Locate the cell with the specified text and output its [X, Y] center coordinate. 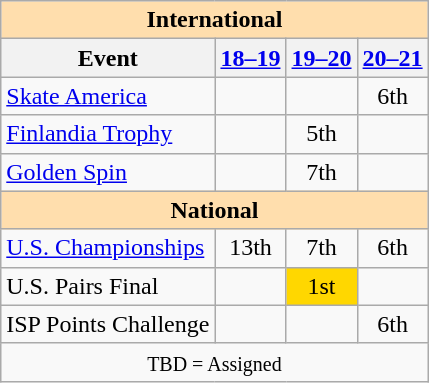
Finlandia Trophy [108, 134]
U.S. Pairs Final [108, 286]
Skate America [108, 96]
1st [322, 286]
International [214, 20]
Event [108, 58]
U.S. Championships [108, 248]
Golden Spin [108, 172]
5th [322, 134]
20–21 [392, 58]
ISP Points Challenge [108, 324]
TBD = Assigned [214, 362]
13th [250, 248]
18–19 [250, 58]
National [214, 210]
19–20 [322, 58]
